Provide the (x, y) coordinate of the cell's center where the given text is located.  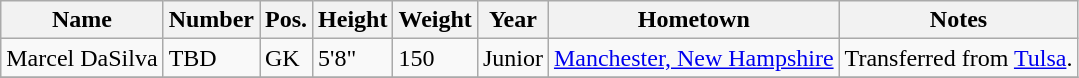
Junior (512, 58)
GK (286, 58)
Manchester, New Hampshire (694, 58)
5'8" (353, 58)
Number (211, 20)
Weight (435, 20)
Pos. (286, 20)
Transferred from Tulsa. (958, 58)
150 (435, 58)
TBD (211, 58)
Marcel DaSilva (82, 58)
Notes (958, 20)
Hometown (694, 20)
Year (512, 20)
Height (353, 20)
Name (82, 20)
